Determine the (x, y) coordinate at the center of the cell enclosing the given text.  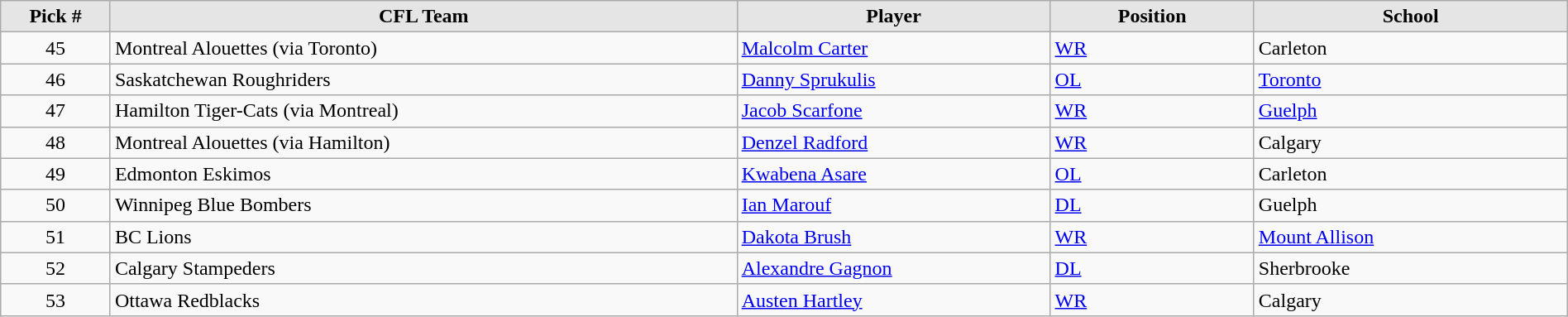
Position (1152, 17)
Toronto (1411, 79)
Alexandre Gagnon (893, 268)
51 (56, 237)
Sherbrooke (1411, 268)
School (1411, 17)
Calgary Stampeders (423, 268)
53 (56, 300)
Denzel Radford (893, 142)
45 (56, 48)
48 (56, 142)
Austen Hartley (893, 300)
Edmonton Eskimos (423, 174)
BC Lions (423, 237)
47 (56, 111)
Pick # (56, 17)
Dakota Brush (893, 237)
Player (893, 17)
Winnipeg Blue Bombers (423, 205)
46 (56, 79)
Ian Marouf (893, 205)
52 (56, 268)
Kwabena Asare (893, 174)
Jacob Scarfone (893, 111)
50 (56, 205)
CFL Team (423, 17)
Montreal Alouettes (via Hamilton) (423, 142)
Danny Sprukulis (893, 79)
Ottawa Redblacks (423, 300)
Malcolm Carter (893, 48)
49 (56, 174)
Hamilton Tiger-Cats (via Montreal) (423, 111)
Saskatchewan Roughriders (423, 79)
Mount Allison (1411, 237)
Montreal Alouettes (via Toronto) (423, 48)
